Capture the cell that displays the provided text and extract its (X, Y) central coordinate. 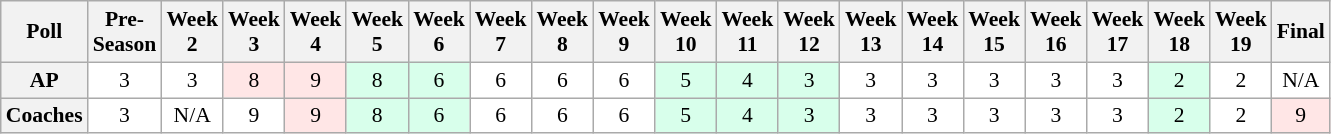
AP (44, 80)
Week6 (439, 32)
Week16 (1056, 32)
Week4 (316, 32)
Week13 (871, 32)
Week14 (933, 32)
Week5 (377, 32)
Week9 (624, 32)
Week2 (192, 32)
Week8 (562, 32)
Week7 (501, 32)
Week3 (254, 32)
Poll (44, 32)
Week12 (809, 32)
Week18 (1179, 32)
Week17 (1118, 32)
Week15 (994, 32)
Coaches (44, 116)
Final (1301, 32)
Week10 (686, 32)
Week19 (1241, 32)
Pre-Season (125, 32)
Week11 (748, 32)
